Capture the cell that displays the provided text and extract its (X, Y) central coordinate. 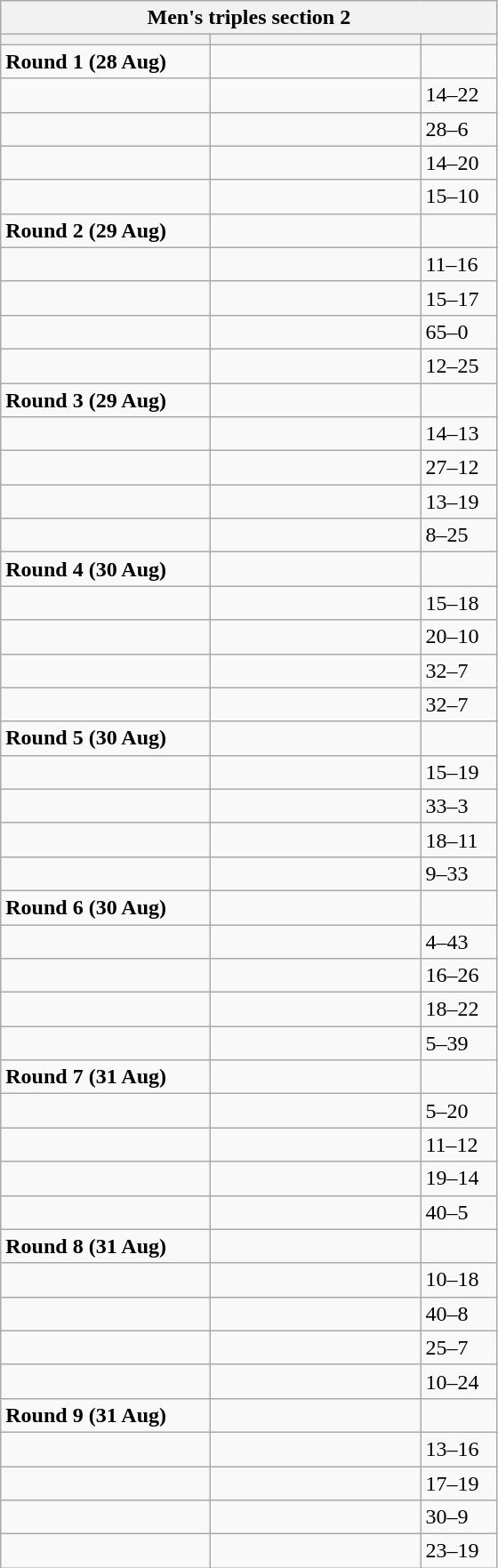
40–8 (459, 1314)
9–33 (459, 873)
11–16 (459, 264)
14–13 (459, 434)
13–16 (459, 1449)
27–12 (459, 468)
15–19 (459, 772)
17–19 (459, 1483)
23–19 (459, 1551)
15–10 (459, 197)
12–25 (459, 366)
5–20 (459, 1111)
14–20 (459, 163)
Round 4 (30 Aug) (106, 569)
5–39 (459, 1043)
33–3 (459, 806)
Round 8 (31 Aug) (106, 1246)
Men's triples section 2 (249, 18)
18–22 (459, 1009)
Round 3 (29 Aug) (106, 399)
40–5 (459, 1212)
30–9 (459, 1517)
Round 7 (31 Aug) (106, 1077)
10–24 (459, 1381)
15–18 (459, 603)
Round 9 (31 Aug) (106, 1415)
Round 6 (30 Aug) (106, 907)
13–19 (459, 502)
25–7 (459, 1347)
11–12 (459, 1145)
10–18 (459, 1280)
28–6 (459, 129)
Round 5 (30 Aug) (106, 738)
20–10 (459, 637)
Round 2 (29 Aug) (106, 230)
65–0 (459, 332)
8–25 (459, 535)
4–43 (459, 942)
Round 1 (28 Aug) (106, 61)
16–26 (459, 976)
14–22 (459, 95)
18–11 (459, 840)
15–17 (459, 298)
19–14 (459, 1178)
